Determine the (X, Y) coordinate at the center of the cell enclosing the given text.  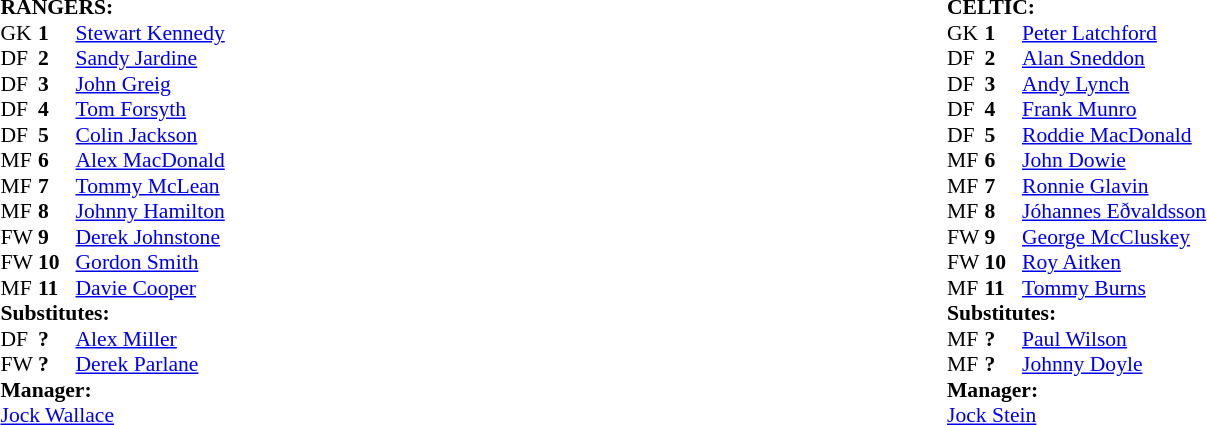
Johnny Hamilton (150, 211)
Tommy Burns (1114, 288)
Peter Latchford (1114, 33)
John Dowie (1114, 161)
Jóhannes Eðvaldsson (1114, 211)
George McCluskey (1114, 237)
Paul Wilson (1114, 339)
Gordon Smith (150, 263)
Stewart Kennedy (150, 33)
Andy Lynch (1114, 84)
Alan Sneddon (1114, 59)
Johnny Doyle (1114, 365)
Alex Miller (150, 339)
Tom Forsyth (150, 109)
Sandy Jardine (150, 59)
John Greig (150, 84)
Tommy McLean (150, 186)
Roy Aitken (1114, 263)
Alex MacDonald (150, 161)
Davie Cooper (150, 288)
Derek Johnstone (150, 237)
Frank Munro (1114, 109)
Roddie MacDonald (1114, 135)
Derek Parlane (150, 365)
Colin Jackson (150, 135)
Ronnie Glavin (1114, 186)
